Extract the [x, y] coordinate from the center of the cell holding the provided text.  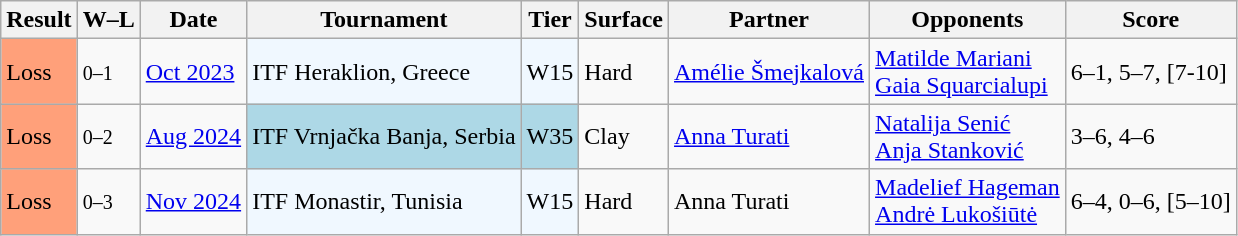
Tournament [384, 20]
3–6, 4–6 [1150, 136]
Score [1150, 20]
Tier [550, 20]
Date [193, 20]
6–1, 5–7, [7-10] [1150, 72]
0–2 [108, 136]
6–4, 0–6, [5–10] [1150, 202]
Partner [770, 20]
Clay [624, 136]
Natalija Senić Anja Stanković [968, 136]
ITF Vrnjačka Banja, Serbia [384, 136]
0–1 [108, 72]
Madelief Hageman Andrė Lukošiūtė [968, 202]
Oct 2023 [193, 72]
Amélie Šmejkalová [770, 72]
W–L [108, 20]
Matilde Mariani Gaia Squarcialupi [968, 72]
0–3 [108, 202]
ITF Heraklion, Greece [384, 72]
Surface [624, 20]
Result [39, 20]
ITF Monastir, Tunisia [384, 202]
Nov 2024 [193, 202]
Aug 2024 [193, 136]
Opponents [968, 20]
W35 [550, 136]
